Locate the cell with the specified text and output its [X, Y] center coordinate. 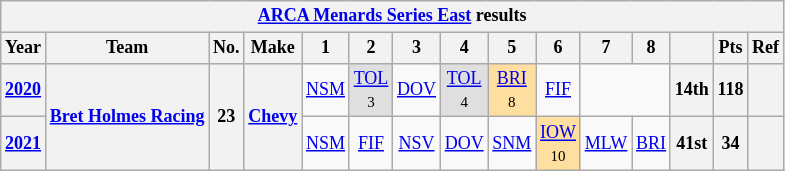
SNM [512, 144]
Chevy [273, 116]
BRI [652, 144]
7 [606, 48]
8 [652, 48]
2021 [24, 144]
5 [512, 48]
Team [126, 48]
Make [273, 48]
6 [558, 48]
4 [464, 48]
BRI8 [512, 90]
Pts [730, 48]
23 [226, 116]
41st [692, 144]
Year [24, 48]
IOW10 [558, 144]
Ref [766, 48]
No. [226, 48]
34 [730, 144]
118 [730, 90]
TOL3 [370, 90]
1 [326, 48]
Bret Holmes Racing [126, 116]
ARCA Menards Series East results [392, 16]
2020 [24, 90]
MLW [606, 144]
14th [692, 90]
NSV [417, 144]
TOL4 [464, 90]
2 [370, 48]
3 [417, 48]
